Extract the [x, y] coordinate from the center of the cell holding the provided text.  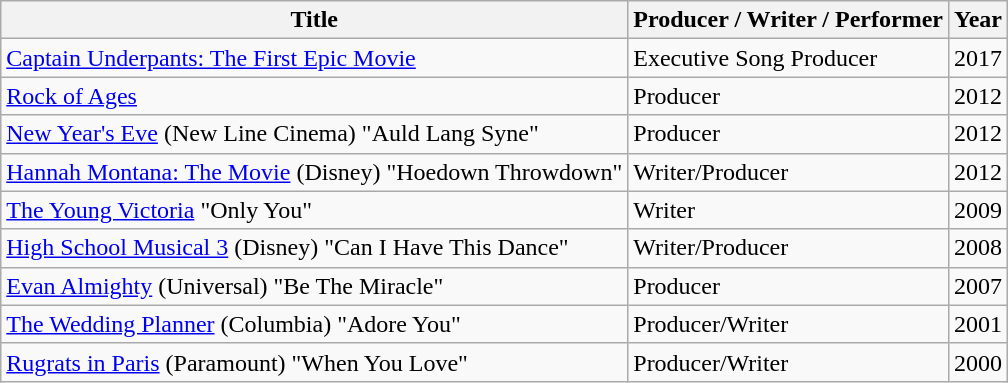
2008 [978, 248]
Executive Song Producer [788, 58]
2017 [978, 58]
The Young Victoria "Only You" [314, 210]
2007 [978, 286]
The Wedding Planner (Columbia) "Adore You" [314, 324]
Evan Almighty (Universal) "Be The Miracle" [314, 286]
Writer [788, 210]
2000 [978, 362]
2001 [978, 324]
Producer / Writer / Performer [788, 20]
High School Musical 3 (Disney) "Can I Have This Dance" [314, 248]
Hannah Montana: The Movie (Disney) "Hoedown Throwdown" [314, 172]
New Year's Eve (New Line Cinema) "Auld Lang Syne" [314, 134]
2009 [978, 210]
Rugrats in Paris (Paramount) "When You Love" [314, 362]
Title [314, 20]
Captain Underpants: The First Epic Movie [314, 58]
Rock of Ages [314, 96]
Year [978, 20]
